Pinpoint the cell where the given text exists, returning its (X, Y) midpoint coordinate. 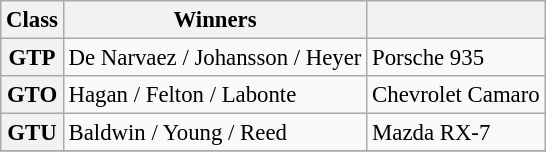
Baldwin / Young / Reed (214, 133)
Hagan / Felton / Labonte (214, 95)
Mazda RX-7 (456, 133)
GTP (32, 58)
Class (32, 20)
De Narvaez / Johansson / Heyer (214, 58)
Chevrolet Camaro (456, 95)
GTO (32, 95)
Porsche 935 (456, 58)
GTU (32, 133)
Winners (214, 20)
